Output the (X, Y) coordinate of the center of the cell containing the given text.  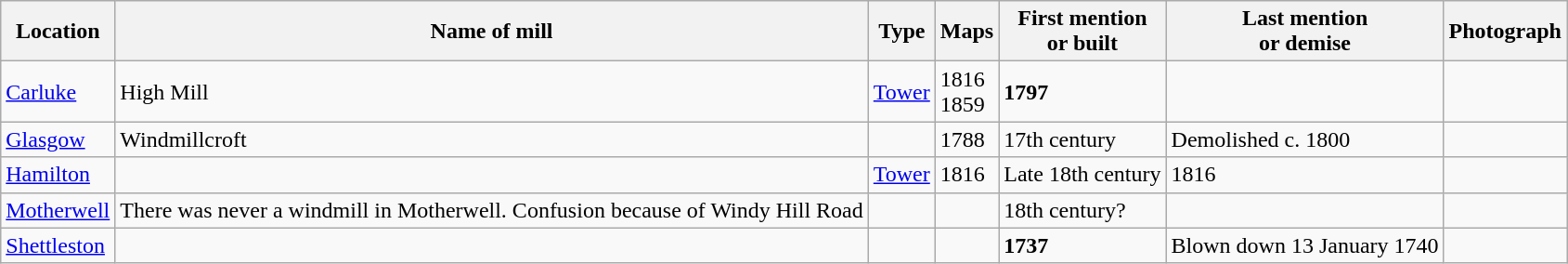
1797 (1082, 91)
Glasgow (58, 139)
Last mention or demise (1305, 32)
Photograph (1505, 32)
Demolished c. 1800 (1305, 139)
18th century? (1082, 210)
Windmillcroft (492, 139)
Location (58, 32)
Hamilton (58, 175)
Name of mill (492, 32)
Motherwell (58, 210)
1737 (1082, 245)
Carluke (58, 91)
Type (901, 32)
High Mill (492, 91)
1788 (966, 139)
18161859 (966, 91)
Late 18th century (1082, 175)
17th century (1082, 139)
Shettleston (58, 245)
Maps (966, 32)
There was never a windmill in Motherwell. Confusion because of Windy Hill Road (492, 210)
First mentionor built (1082, 32)
Blown down 13 January 1740 (1305, 245)
